Provide the [x, y] coordinate of the cell's center where the given text is located.  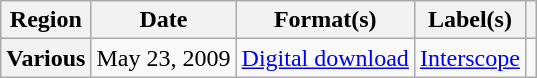
Digital download [325, 58]
Format(s) [325, 20]
Date [164, 20]
May 23, 2009 [164, 58]
Interscope [470, 58]
Label(s) [470, 20]
Region [46, 20]
Various [46, 58]
